Locate the cell with the specified text and output its (X, Y) center coordinate. 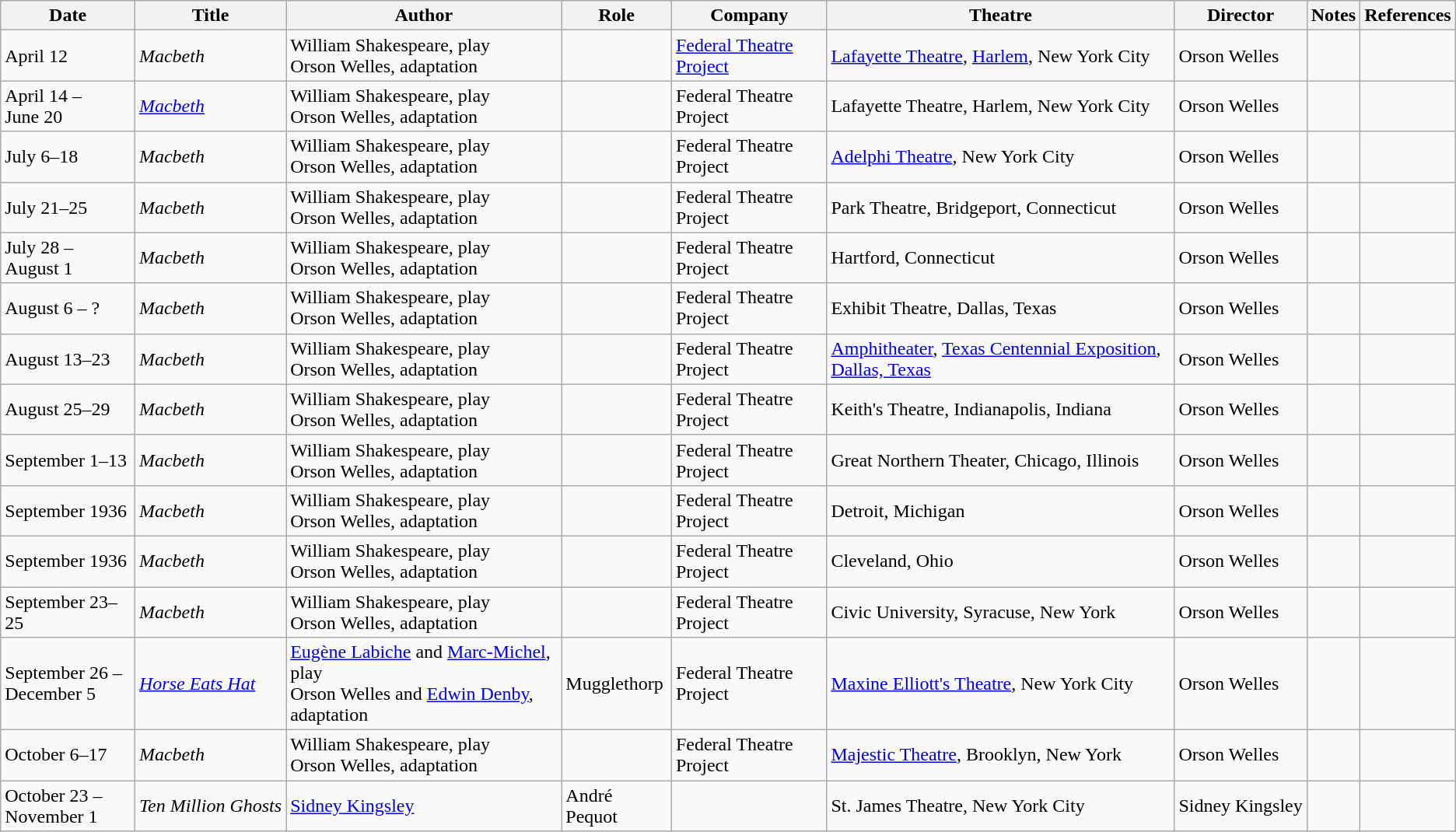
Horse Eats Hat (210, 684)
April 12 (68, 56)
Majestic Theatre, Brooklyn, New York (1000, 756)
Theatre (1000, 16)
Notes (1333, 16)
References (1408, 16)
September 1–13 (68, 460)
Ten Million Ghosts (210, 806)
Maxine Elliott's Theatre, New York City (1000, 684)
Author (424, 16)
Mugglethorp (617, 684)
July 6–18 (68, 157)
Title (210, 16)
October 23 –November 1 (68, 806)
St. James Theatre, New York City (1000, 806)
Detroit, Michigan (1000, 510)
Exhibit Theatre, Dallas, Texas (1000, 308)
September 23–25 (68, 611)
Role (617, 16)
August 6 – ? (68, 308)
Cleveland, Ohio (1000, 561)
Company (749, 16)
July 21–25 (68, 207)
Keith's Theatre, Indianapolis, Indiana (1000, 409)
August 25–29 (68, 409)
Director (1241, 16)
Park Theatre, Bridgeport, Connecticut (1000, 207)
August 13–23 (68, 359)
Civic University, Syracuse, New York (1000, 611)
Date (68, 16)
October 6–17 (68, 756)
Great Northern Theater, Chicago, Illinois (1000, 460)
April 14 –June 20 (68, 106)
July 28 –August 1 (68, 258)
Amphitheater, Texas Centennial Exposition, Dallas, Texas (1000, 359)
Eugène Labiche and Marc-Michel, playOrson Welles and Edwin Denby, adaptation (424, 684)
André Pequot (617, 806)
Adelphi Theatre, New York City (1000, 157)
Hartford, Connecticut (1000, 258)
September 26 –December 5 (68, 684)
